For the text-containing cell, return its midpoint in [X, Y] coordinate format. 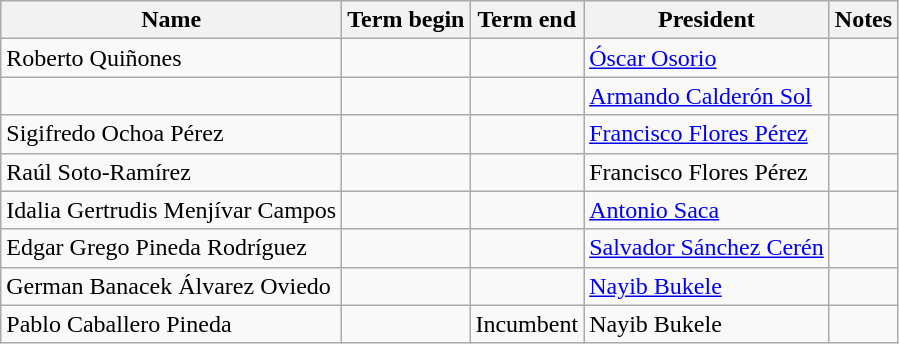
Edgar Grego Pineda Rodríguez [172, 248]
Name [172, 20]
Notes [863, 20]
Salvador Sánchez Cerén [707, 248]
Term begin [406, 20]
Idalia Gertrudis Menjívar Campos [172, 210]
Sigifredo Ochoa Pérez [172, 134]
Term end [527, 20]
Incumbent [527, 324]
Roberto Quiñones [172, 58]
Óscar Osorio [707, 58]
Antonio Saca [707, 210]
Armando Calderón Sol [707, 96]
German Banacek Álvarez Oviedo [172, 286]
Pablo Caballero Pineda [172, 324]
President [707, 20]
Raúl Soto-Ramírez [172, 172]
